Scan for the cell matching the given text and deliver its (X, Y) coordinate at center. 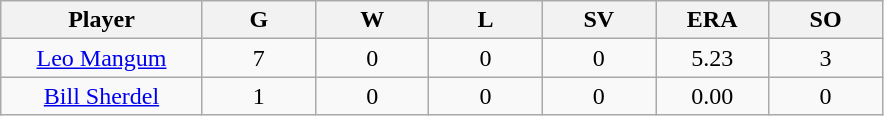
L (486, 20)
5.23 (712, 58)
ERA (712, 20)
3 (826, 58)
1 (258, 96)
W (372, 20)
SO (826, 20)
0.00 (712, 96)
7 (258, 58)
SV (598, 20)
Player (102, 20)
Bill Sherdel (102, 96)
G (258, 20)
Leo Mangum (102, 58)
